Return the (x, y) coordinate for the center point of the cell that contains the specified text.  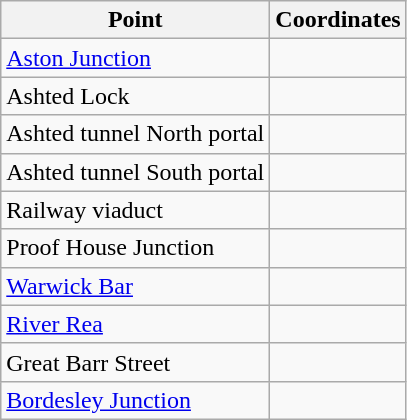
Aston Junction (136, 58)
Railway viaduct (136, 210)
Warwick Bar (136, 286)
Point (136, 20)
Ashted Lock (136, 96)
Ashted tunnel North portal (136, 134)
Ashted tunnel South portal (136, 172)
Great Barr Street (136, 362)
Bordesley Junction (136, 400)
Proof House Junction (136, 248)
Coordinates (338, 20)
River Rea (136, 324)
